Identify which cell holds the provided text, then report its (X, Y) central coordinate. 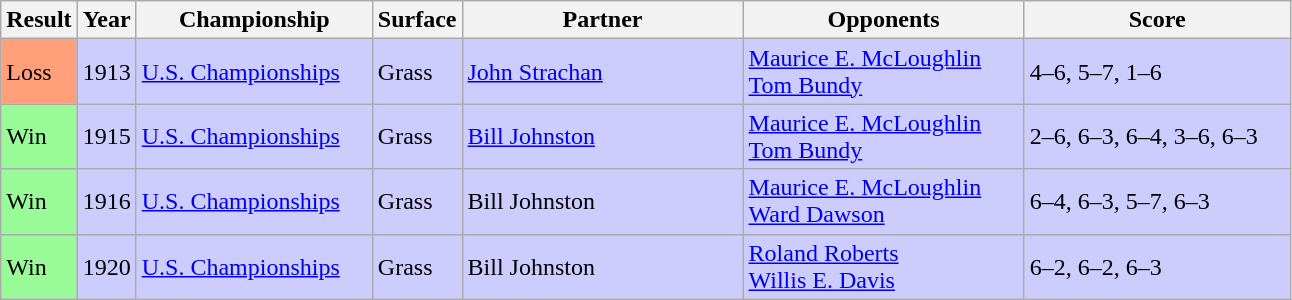
Year (106, 20)
6–4, 6–3, 5–7, 6–3 (1157, 202)
Result (39, 20)
1913 (106, 72)
6–2, 6–2, 6–3 (1157, 266)
1915 (106, 136)
Roland Roberts Willis E. Davis (884, 266)
Opponents (884, 20)
John Strachan (602, 72)
2–6, 6–3, 6–4, 3–6, 6–3 (1157, 136)
Maurice E. McLoughlin Ward Dawson (884, 202)
4–6, 5–7, 1–6 (1157, 72)
Partner (602, 20)
Surface (417, 20)
Championship (254, 20)
1920 (106, 266)
1916 (106, 202)
Score (1157, 20)
Loss (39, 72)
